Detect which cell encompasses the target text, then output its [x, y] center coordinate. 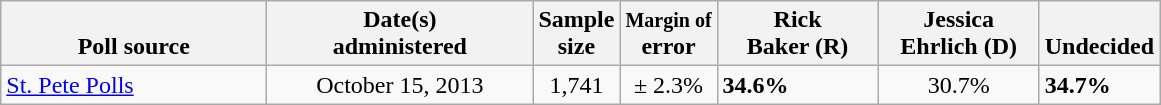
RickBaker (R) [798, 34]
1,741 [576, 85]
JessicaEhrlich (D) [958, 34]
34.6% [798, 85]
Margin oferror [668, 34]
St. Pete Polls [134, 85]
Undecided [1099, 34]
34.7% [1099, 85]
± 2.3% [668, 85]
30.7% [958, 85]
Date(s)administered [400, 34]
Poll source [134, 34]
October 15, 2013 [400, 85]
Samplesize [576, 34]
